Determine the (x, y) coordinate at the center of the cell enclosing the given text.  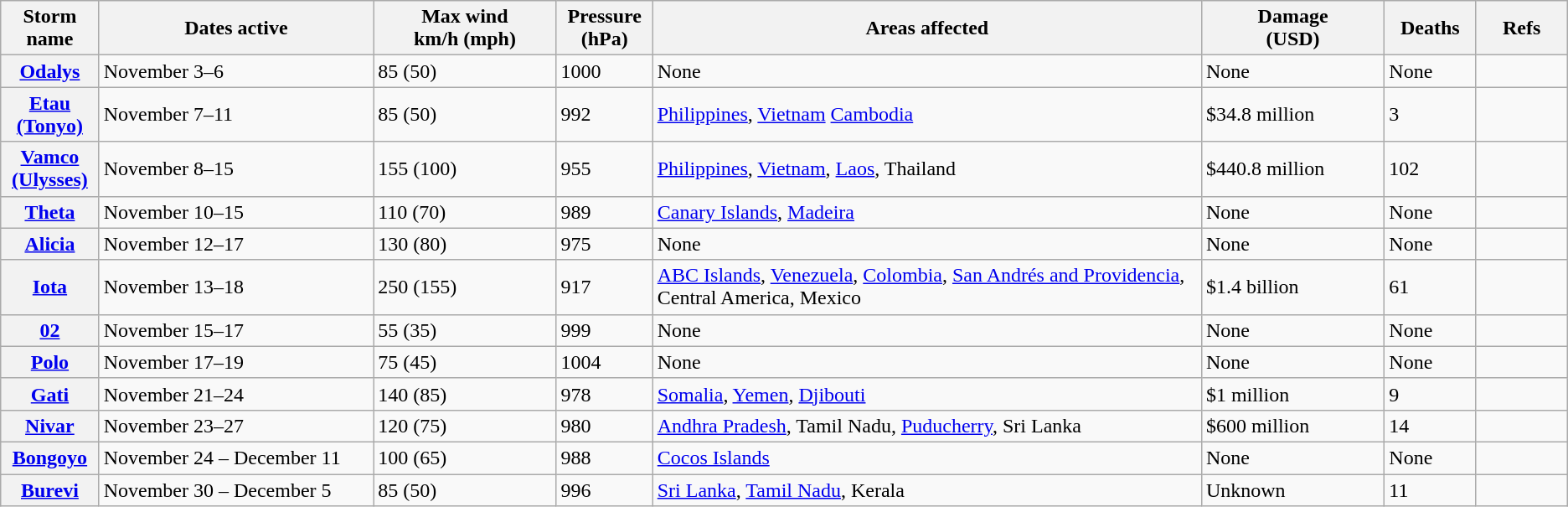
250 (155) (465, 287)
November 3–6 (236, 71)
Unknown (1292, 490)
Bongoyo (50, 458)
$600 million (1292, 426)
975 (605, 244)
992 (605, 114)
3 (1431, 114)
November 7–11 (236, 114)
Deaths (1431, 28)
988 (605, 458)
November 13–18 (236, 287)
November 21–24 (236, 394)
917 (605, 287)
Sri Lanka, Tamil Nadu, Kerala (926, 490)
November 23–27 (236, 426)
Odalys (50, 71)
Philippines, Vietnam Cambodia (926, 114)
$440.8 million (1292, 169)
Storm name (50, 28)
Iota (50, 287)
61 (1431, 287)
1000 (605, 71)
November 12–17 (236, 244)
November 30 – December 5 (236, 490)
Somalia, Yemen, Djibouti (926, 394)
November 24 – December 11 (236, 458)
110 (70) (465, 212)
11 (1431, 490)
November 15–17 (236, 330)
102 (1431, 169)
Cocos Islands (926, 458)
120 (75) (465, 426)
140 (85) (465, 394)
02 (50, 330)
999 (605, 330)
980 (605, 426)
Philippines, Vietnam, Laos, Thailand (926, 169)
Areas affected (926, 28)
Damage(USD) (1292, 28)
$1.4 billion (1292, 287)
Max windkm/h (mph) (465, 28)
$34.8 million (1292, 114)
100 (65) (465, 458)
November 17–19 (236, 362)
1004 (605, 362)
Etau (Tonyo) (50, 114)
155 (100) (465, 169)
Andhra Pradesh, Tamil Nadu, Puducherry, Sri Lanka (926, 426)
978 (605, 394)
Burevi (50, 490)
Canary Islands, Madeira (926, 212)
Refs (1521, 28)
Dates active (236, 28)
Alicia (50, 244)
$1 million (1292, 394)
Polo (50, 362)
14 (1431, 426)
November 10–15 (236, 212)
996 (605, 490)
November 8–15 (236, 169)
55 (35) (465, 330)
955 (605, 169)
75 (45) (465, 362)
Nivar (50, 426)
989 (605, 212)
130 (80) (465, 244)
9 (1431, 394)
Theta (50, 212)
Gati (50, 394)
Vamco (Ulysses) (50, 169)
Pressure(hPa) (605, 28)
ABC Islands, Venezuela, Colombia, San Andrés and Providencia, Central America, Mexico (926, 287)
